Output the [x, y] coordinate of the center of the cell containing the given text.  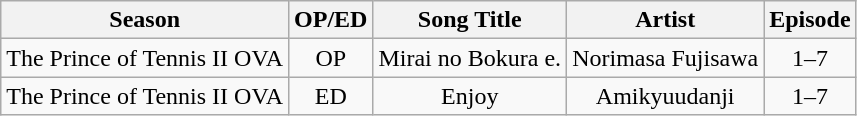
Episode [810, 20]
Enjoy [470, 96]
OP/ED [331, 20]
Artist [666, 20]
OP [331, 58]
Mirai no Bokura e. [470, 58]
Season [145, 20]
Song Title [470, 20]
Norimasa Fujisawa [666, 58]
ED [331, 96]
Amikyuudanji [666, 96]
